Identify which cell holds the provided text, then report its (X, Y) central coordinate. 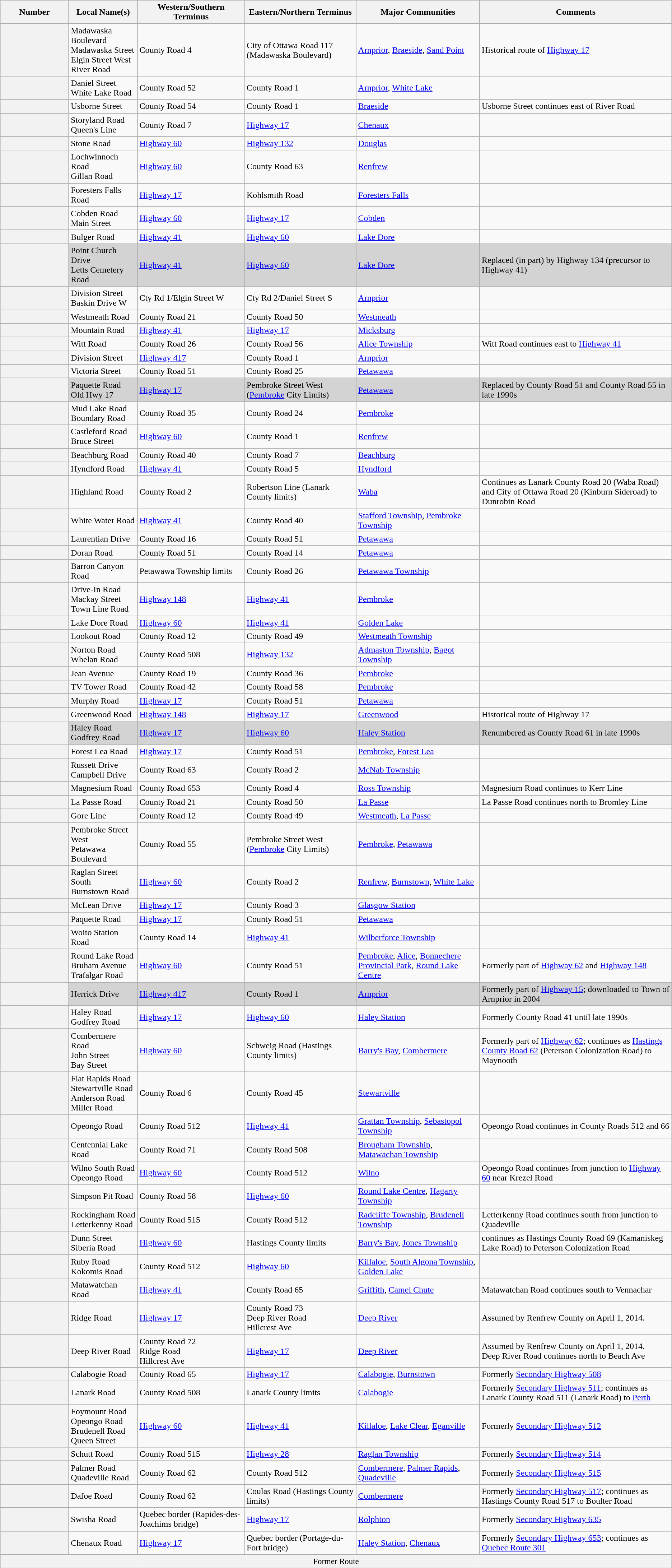
Matawatchan Road continues south to Vennachar (576, 1289)
County Road 72Ridge RoadHillcrest Ave (191, 1351)
Bulger Road (103, 237)
Griffith, Camel Chute (418, 1289)
Lanark County limits (300, 1393)
Witt Road (103, 344)
Continues as Lanark County Road 20 (Waba Road) and City of Ottawa Road 20 (Kinburn Sideroad) to Dunrobin Road (576, 492)
Raglan Township (418, 1454)
Arnprior, Braeside, Sand Point (418, 50)
Mountain Road (103, 330)
Calabogie (418, 1393)
County Road 19 (191, 673)
Mud Lake Road Boundary Road (103, 413)
Replaced (in part) by Highway 134 (precursor to Highway 41) (576, 265)
Local Name(s) (103, 12)
Letterkenny Road continues south from junction to Quadeville (576, 1220)
Daniel Street White Lake Road (103, 88)
County Road 73Deep River RoadHillcrest Ave (300, 1318)
Storyland Road Queen's Line (103, 125)
Herrick Drive (103, 994)
Kohlsmith Road (300, 195)
Pembroke, Alice, Bonnechere Provincial Park, Round Lake Centre (418, 966)
Coulas Road (Hastings County limits) (300, 1496)
Hyndford (418, 469)
Formerly Secondary Highway 512 (576, 1426)
Westmeath (418, 316)
Chenaux Road (103, 1543)
Cobden (418, 218)
Lanark Road (103, 1393)
Russett Drive Campbell Drive (103, 770)
Wilno (418, 1173)
Cobden Road Main Street (103, 218)
Haley Station, Chenaux (418, 1543)
Laurentian Drive (103, 539)
Hastings County limits (300, 1243)
Highland Road (103, 492)
Ridge Road (103, 1318)
Beachburg Road (103, 455)
Admaston Township, Bagot Township (418, 655)
Wilberforce Township (418, 937)
Killaloe, Lake Clear, Eganville (418, 1426)
Renumbered as County Road 61 in late 1990s (576, 733)
Foresters Falls (418, 195)
Former Route (336, 1561)
Gore Line (103, 816)
Waba (418, 492)
Chenaux (418, 125)
Formerly part of Highway 62; continues as Hastings County Road 62 (Peterson Colonization Road) to Maynooth (576, 1050)
Dunn Street Siberia Road (103, 1243)
Eastern/Northern Terminus (300, 12)
Barron Canyon Road (103, 571)
Micksburg (418, 330)
Assumed by Renfrew County on April 1, 2014. (576, 1318)
Rockingham Road Letterkenny Road (103, 1220)
Formerly part of Highway 15; downloaded to Town of Arnprior in 2004 (576, 994)
Lookout Road (103, 636)
Hyndford Road (103, 469)
McNab Township (418, 770)
Formerly Secondary Highway 511; continues as Lanark County Road 511 (Lanark Road) to Perth (576, 1393)
Norton Road Whelan Road (103, 655)
County Road 6 (191, 1093)
Barry's Bay, Jones Township (418, 1243)
Drive-In Road Mackay Street Town Line Road (103, 599)
Castleford Road Bruce Street (103, 437)
Arnprior, White Lake (418, 88)
County Road 52 (191, 88)
Round Lake Centre, Hagarty Township (418, 1196)
Schweig Road (Hastings County limits) (300, 1050)
Flat Rapids Road Stewartville Road Anderson Road Miller Road (103, 1093)
Usborne Street (103, 106)
Woito Station Road (103, 937)
Robertson Line (Lanark County limits) (300, 492)
Westmeath Road (103, 316)
Quebec border (Portage-du-Fort bridge) (300, 1543)
Centennial Lake Road (103, 1149)
Raglan Street SouthBurnstown Road (103, 882)
Number (34, 12)
Killaloe, South Algona Township, Golden Lake (418, 1266)
Glasgow Station (418, 905)
La Passe Road (103, 802)
Witt Road continues east to Highway 41 (576, 344)
Alice Township (418, 344)
Combermere (418, 1496)
Doran Road (103, 552)
Replaced by County Road 51 and County Road 55 in late 1990s (576, 390)
Division StreetBaskin Drive W (103, 298)
Deep River Road (103, 1351)
Greenwood (418, 714)
Highway 28 (300, 1454)
Stafford Township, Pembroke Township (418, 520)
Brougham Township, Matawachan Township (418, 1149)
Matawatchan Road (103, 1289)
County Road 36 (300, 673)
Petawawa Township limits (191, 571)
County Road 56 (300, 344)
Magnesium Road continues to Kerr Line (576, 788)
TV Tower Road (103, 687)
Pembroke Street WestPetawawa Boulevard (103, 844)
Murphy Road (103, 701)
Paquette Road (103, 919)
Stewartville (418, 1093)
Westmeath Township (418, 636)
Paquette RoadOld Hwy 17 (103, 390)
Victoria Street (103, 371)
Formerly Secondary Highway 517; continues as Hastings County Road 517 to Boulter Road (576, 1496)
Barry's Bay, Combermere (418, 1050)
County Road 5 (300, 469)
Comments (576, 12)
La Passe Road continues north to Bromley Line (576, 802)
County Road 71 (191, 1149)
Pembroke, Petawawa (418, 844)
Schutt Road (103, 1454)
Braeside (418, 106)
Assumed by Renfrew County on April 1, 2014.Deep River Road continues north to Beach Ave (576, 1351)
Golden Lake (418, 622)
Madawaska Boulevard Madawaska Street Elgin Street WestRiver Road (103, 50)
Lochwinnoch Road Gillan Road (103, 167)
Formerly Secondary Highway 653; continues as Quebec Route 301 (576, 1543)
Radcliffe Township, Brudenell Township (418, 1220)
County Road 24 (300, 413)
continues as Hastings County Road 69 (Kamaniskeg Lake Road) to Peterson Colonization Road (576, 1243)
Opeongo Road continues in County Roads 512 and 66 (576, 1126)
Magnesium Road (103, 788)
Douglas (418, 143)
Cty Rd 1/Elgin Street W (191, 298)
Rolphton (418, 1519)
Combermere, Palmer Rapids, Quadeville (418, 1472)
Formerly County Road 41 until late 1990s (576, 1017)
Calabogie, Burnstown (418, 1374)
Cty Rd 2/Daniel Street S (300, 298)
Wilno South Road Opeongo Road (103, 1173)
Formerly Secondary Highway 508 (576, 1374)
McLean Drive (103, 905)
Pembroke, Forest Lea (418, 751)
County Road 35 (191, 413)
Ross Township (418, 788)
Formerly Secondary Highway 514 (576, 1454)
Usborne Street continues east of River Road (576, 106)
County Road 54 (191, 106)
Renfrew, Burnstown, White Lake (418, 882)
Palmer Road Quadeville Road (103, 1472)
Greenwood Road (103, 714)
Point Church DriveLetts Cemetery Road (103, 265)
Round Lake RoadBruham AvenueTrafalgar Road (103, 966)
Opeongo Road continues from junction to Highway 60 near Krezel Road (576, 1173)
Swisha Road (103, 1519)
Petawawa Township (418, 571)
Formerly part of Highway 62 and Highway 148 (576, 966)
Opeongo Road (103, 1126)
Quebec border (Rapides-des-Joachims bridge) (191, 1519)
County Road 653 (191, 788)
Grattan Township, Sebastopol Township (418, 1126)
City of Ottawa Road 117 (Madawaska Boulevard) (300, 50)
County Road 45 (300, 1093)
Formerly Secondary Highway 515 (576, 1472)
County Road 16 (191, 539)
County Road 3 (300, 905)
Lake Dore Road (103, 622)
Ruby Road Kokomis Road (103, 1266)
La Passe (418, 802)
Jean Avenue (103, 673)
Beachburg (418, 455)
Forest Lea Road (103, 751)
Stone Road (103, 143)
Western/Southern Terminus (191, 12)
Formerly Secondary Highway 635 (576, 1519)
County Road 25 (300, 371)
Calabogie Road (103, 1374)
County Road 55 (191, 844)
Foresters Falls Road (103, 195)
Westmeath, La Passe (418, 816)
White Water Road (103, 520)
Foymount Road Opeongo Road Brudenell Road Queen Street (103, 1426)
Combermere Road John Street Bay Street (103, 1050)
Division Street (103, 358)
Simpson Pit Road (103, 1196)
County Road 42 (191, 687)
Dafoe Road (103, 1496)
Major Communities (418, 12)
